Extract the [X, Y] coordinate from the center of the cell holding the provided text.  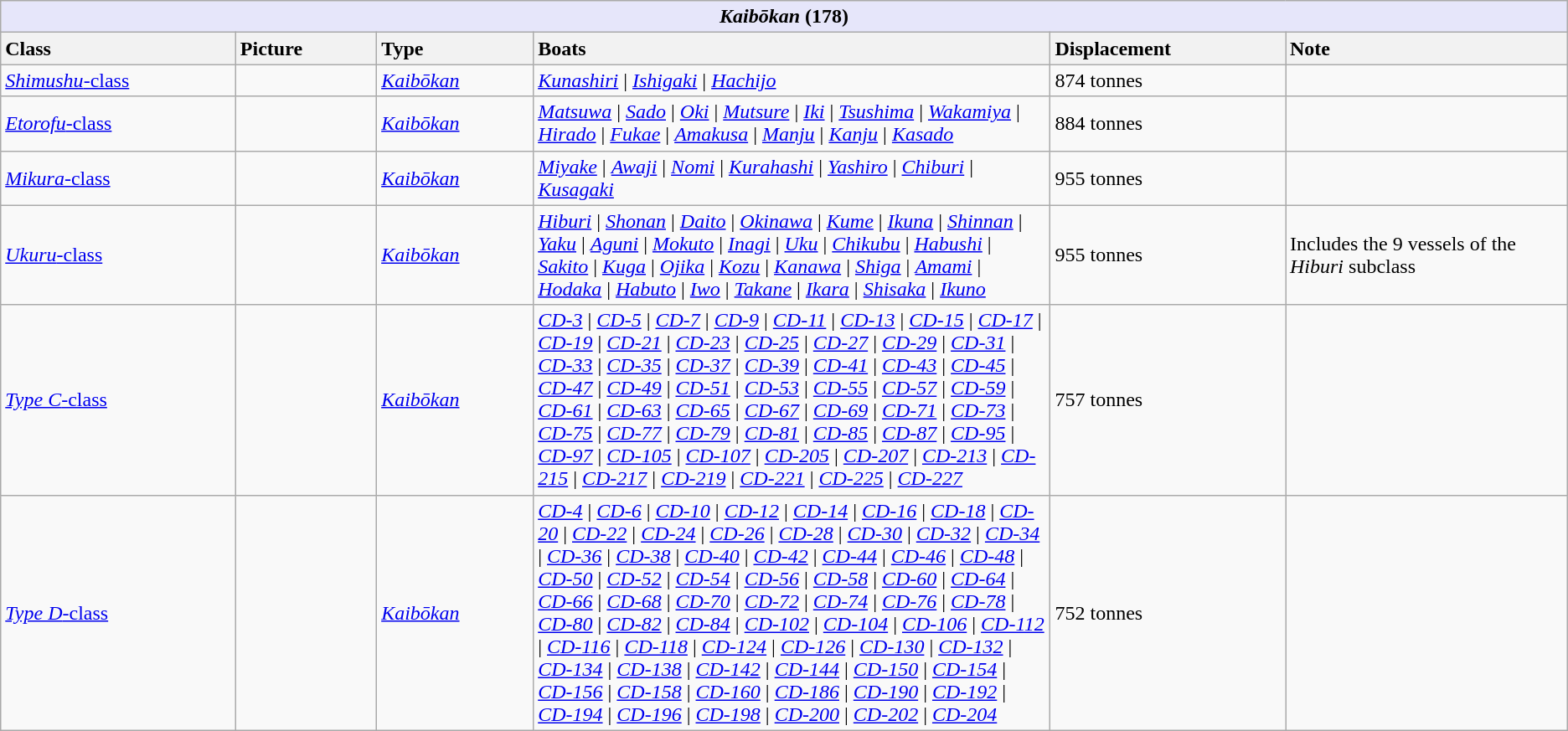
Type C-class [119, 400]
Kunashiri | Ishigaki | Hachijo [792, 80]
Ukuru-class [119, 255]
Etorofu-class [119, 124]
Type D-class [119, 613]
Shimushu-class [119, 80]
Class [119, 49]
Mikura-class [119, 178]
884 tonnes [1168, 124]
Type [456, 49]
Matsuwa | Sado | Oki | Mutsure | Iki | Tsushima | Wakamiya | Hirado | Fukae | Amakusa | Manju | Kanju | Kasado [792, 124]
Note [1426, 49]
Kaibōkan (178) [784, 17]
Displacement [1168, 49]
Miyake | Awaji | Nomi | Kurahashi | Yashiro | Chiburi | Kusagaki [792, 178]
Includes the 9 vessels of the Hiburi subclass [1426, 255]
Picture [306, 49]
757 tonnes [1168, 400]
874 tonnes [1168, 80]
752 tonnes [1168, 613]
Boats [792, 49]
